Search for the cell housing the specified text and yield its [x, y] center coordinate. 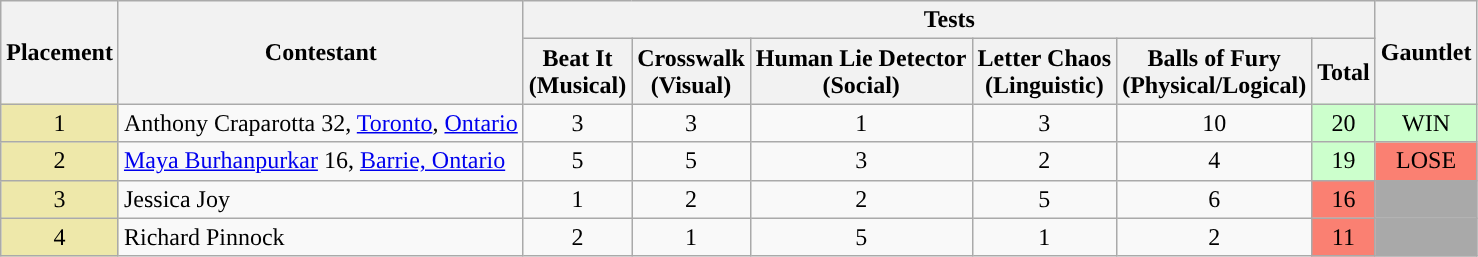
Total [1344, 72]
Placement [60, 52]
10 [1214, 123]
Human Lie Detector(Social) [861, 72]
11 [1344, 237]
Anthony Craparotta 32, Toronto, Ontario [320, 123]
LOSE [1426, 161]
Gauntlet [1426, 52]
Jessica Joy [320, 199]
Letter Chaos(Linguistic) [1044, 72]
Balls of Fury(Physical/Logical) [1214, 72]
Beat It(Musical) [577, 72]
16 [1344, 199]
19 [1344, 161]
Contestant [320, 52]
20 [1344, 123]
Maya Burhanpurkar 16, Barrie, Ontario [320, 161]
Tests [949, 20]
Crosswalk(Visual) [692, 72]
6 [1214, 199]
Richard Pinnock [320, 237]
WIN [1426, 123]
